Provide the [x, y] coordinate of the cell's center where the given text is located.  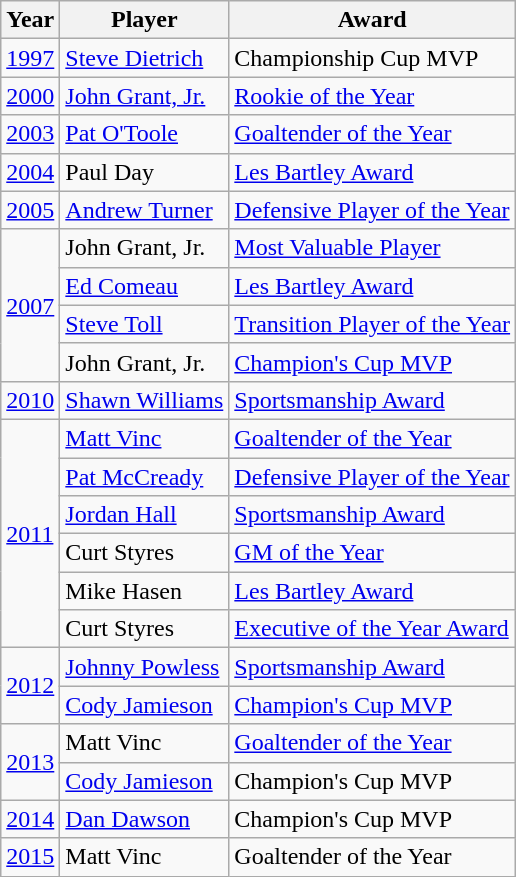
Johnny Powless [144, 667]
2010 [30, 400]
Dan Dawson [144, 819]
Jordan Hall [144, 515]
2000 [30, 96]
2013 [30, 762]
2007 [30, 305]
Most Valuable Player [372, 248]
Pat McCready [144, 477]
Andrew Turner [144, 210]
Steve Dietrich [144, 58]
Pat O'Toole [144, 134]
Shawn Williams [144, 400]
Rookie of the Year [372, 96]
2003 [30, 134]
GM of the Year [372, 553]
Ed Comeau [144, 286]
2005 [30, 210]
Mike Hasen [144, 591]
2015 [30, 857]
2014 [30, 819]
2012 [30, 686]
Steve Toll [144, 324]
Player [144, 20]
Transition Player of the Year [372, 324]
Award [372, 20]
Paul Day [144, 172]
1997 [30, 58]
Championship Cup MVP [372, 58]
Executive of the Year Award [372, 629]
2004 [30, 172]
Year [30, 20]
2011 [30, 533]
